Pinpoint the cell where the given text exists, returning its [X, Y] midpoint coordinate. 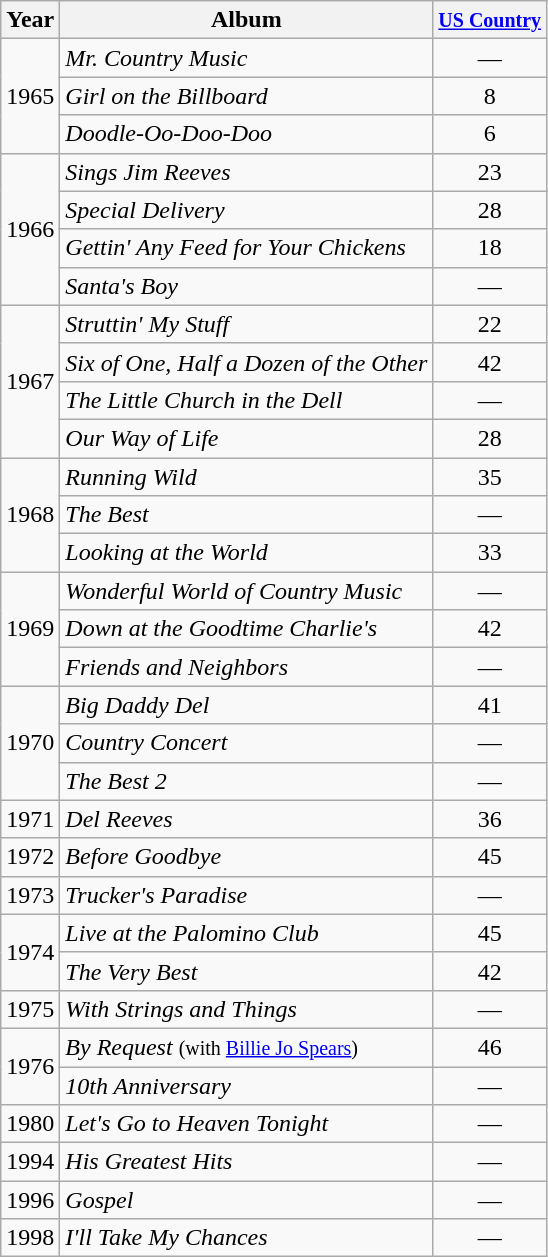
Santa's Boy [246, 286]
Doodle-Oo-Doo-Doo [246, 134]
41 [490, 705]
Gospel [246, 1200]
Year [30, 20]
With Strings and Things [246, 1009]
23 [490, 172]
Friends and Neighbors [246, 667]
Girl on the Billboard [246, 96]
1975 [30, 1009]
1970 [30, 743]
1998 [30, 1238]
1974 [30, 952]
Down at the Goodtime Charlie's [246, 629]
1972 [30, 857]
Looking at the World [246, 553]
Album [246, 20]
33 [490, 553]
Live at the Palomino Club [246, 933]
1967 [30, 381]
Mr. Country Music [246, 58]
1971 [30, 819]
10th Anniversary [246, 1085]
Big Daddy Del [246, 705]
Sings Jim Reeves [246, 172]
Special Delivery [246, 210]
1965 [30, 96]
6 [490, 134]
Gettin' Any Feed for Your Chickens [246, 248]
1994 [30, 1162]
Struttin' My Stuff [246, 324]
1969 [30, 629]
Running Wild [246, 477]
1980 [30, 1124]
8 [490, 96]
The Little Church in the Dell [246, 400]
By Request (with Billie Jo Spears) [246, 1047]
1966 [30, 229]
46 [490, 1047]
Wonderful World of Country Music [246, 591]
US Country [490, 20]
The Very Best [246, 971]
Del Reeves [246, 819]
Let's Go to Heaven Tonight [246, 1124]
36 [490, 819]
1968 [30, 515]
22 [490, 324]
Six of One, Half a Dozen of the Other [246, 362]
The Best 2 [246, 781]
I'll Take My Chances [246, 1238]
Trucker's Paradise [246, 895]
1996 [30, 1200]
18 [490, 248]
1973 [30, 895]
His Greatest Hits [246, 1162]
Before Goodbye [246, 857]
The Best [246, 515]
35 [490, 477]
1976 [30, 1066]
Country Concert [246, 743]
Our Way of Life [246, 438]
